Output the (x, y) coordinate of the center of the cell containing the given text.  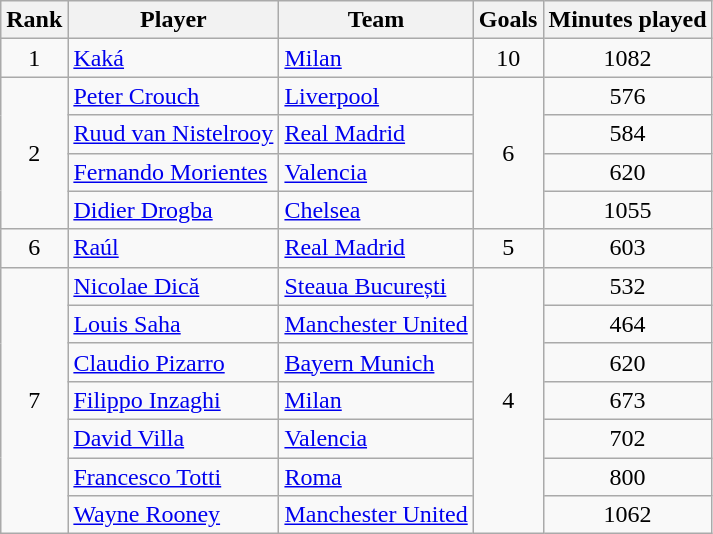
584 (628, 134)
Wayne Rooney (174, 515)
603 (628, 248)
Claudio Pizarro (174, 362)
1055 (628, 210)
Raúl (174, 248)
Peter Crouch (174, 96)
David Villa (174, 438)
Louis Saha (174, 324)
Nicolae Dică (174, 286)
7 (34, 400)
Rank (34, 20)
Kaká (174, 58)
Filippo Inzaghi (174, 400)
1 (34, 58)
Ruud van Nistelrooy (174, 134)
1082 (628, 58)
10 (508, 58)
Liverpool (376, 96)
Bayern Munich (376, 362)
5 (508, 248)
Steaua București (376, 286)
4 (508, 400)
Francesco Totti (174, 477)
702 (628, 438)
Goals (508, 20)
532 (628, 286)
Minutes played (628, 20)
Chelsea (376, 210)
Team (376, 20)
576 (628, 96)
Fernando Morientes (174, 172)
Player (174, 20)
800 (628, 477)
1062 (628, 515)
2 (34, 153)
673 (628, 400)
Didier Drogba (174, 210)
Roma (376, 477)
464 (628, 324)
